Find where the given text appears and provide that cell's center as (x, y) coordinate. 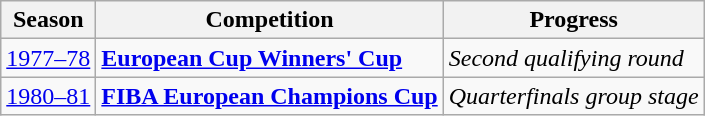
Quarterfinals group stage (574, 96)
FIBA European Champions Cup (270, 96)
European Cup Winners' Cup (270, 58)
Second qualifying round (574, 58)
1977–78 (48, 58)
Season (48, 20)
Progress (574, 20)
1980–81 (48, 96)
Competition (270, 20)
